From the cell containing the given text, extract its center point as (X, Y) coordinate. 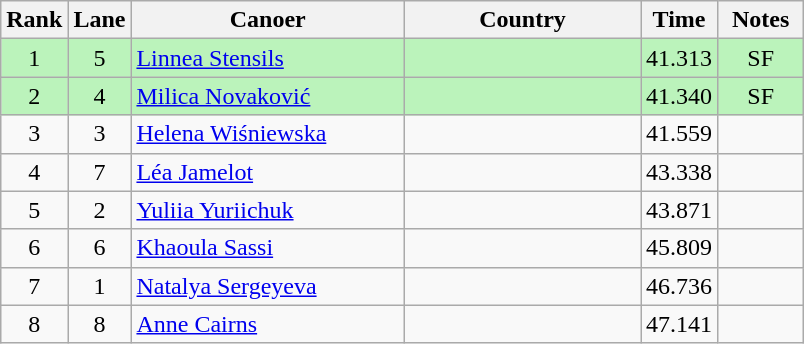
Natalya Sergeyeva (268, 286)
Helena Wiśniewska (268, 134)
Khaoula Sassi (268, 248)
Linnea Stensils (268, 58)
Notes (761, 20)
41.313 (680, 58)
Canoer (268, 20)
46.736 (680, 286)
Léa Jamelot (268, 172)
Lane (100, 20)
Anne Cairns (268, 324)
41.559 (680, 134)
43.338 (680, 172)
43.871 (680, 210)
41.340 (680, 96)
Country (522, 20)
Rank (34, 20)
Time (680, 20)
Yuliia Yuriichuk (268, 210)
45.809 (680, 248)
Milica Novaković (268, 96)
47.141 (680, 324)
